Detect which cell encompasses the target text, then output its (X, Y) center coordinate. 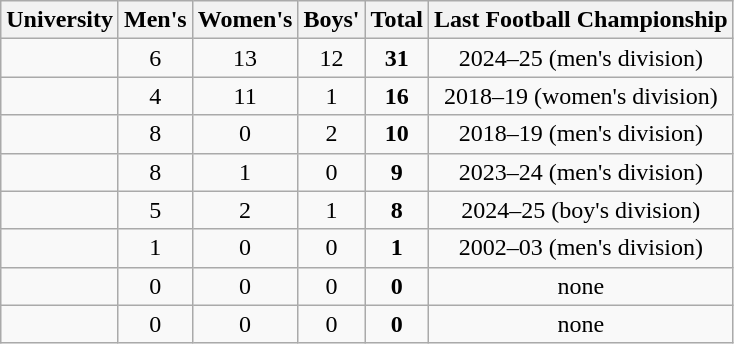
2002–03 (men's division) (581, 248)
Boys' (332, 20)
Women's (245, 20)
2024–25 (men's division) (581, 58)
13 (245, 58)
Last Football Championship (581, 20)
Total (397, 20)
5 (155, 210)
10 (397, 134)
Men's (155, 20)
2024–25 (boy's division) (581, 210)
11 (245, 96)
2023–24 (men's division) (581, 172)
6 (155, 58)
2018–19 (men's division) (581, 134)
16 (397, 96)
31 (397, 58)
12 (332, 58)
4 (155, 96)
9 (397, 172)
University (60, 20)
2018–19 (women's division) (581, 96)
